Locate the cell with the specified text and output its (x, y) center coordinate. 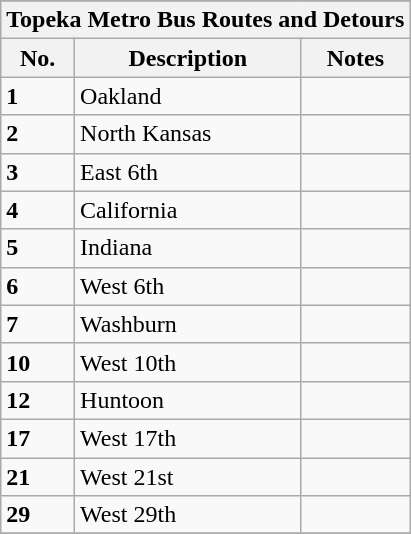
29 (38, 515)
10 (38, 362)
21 (38, 477)
Huntoon (188, 400)
Notes (356, 58)
West 29th (188, 515)
17 (38, 438)
East 6th (188, 172)
1 (38, 96)
West 6th (188, 286)
North Kansas (188, 134)
5 (38, 248)
Washburn (188, 324)
Indiana (188, 248)
2 (38, 134)
3 (38, 172)
No. (38, 58)
4 (38, 210)
West 21st (188, 477)
12 (38, 400)
Oakland (188, 96)
Description (188, 58)
West 10th (188, 362)
6 (38, 286)
7 (38, 324)
California (188, 210)
Topeka Metro Bus Routes and Detours (206, 20)
West 17th (188, 438)
